Pinpoint the cell where the given text exists, returning its [x, y] midpoint coordinate. 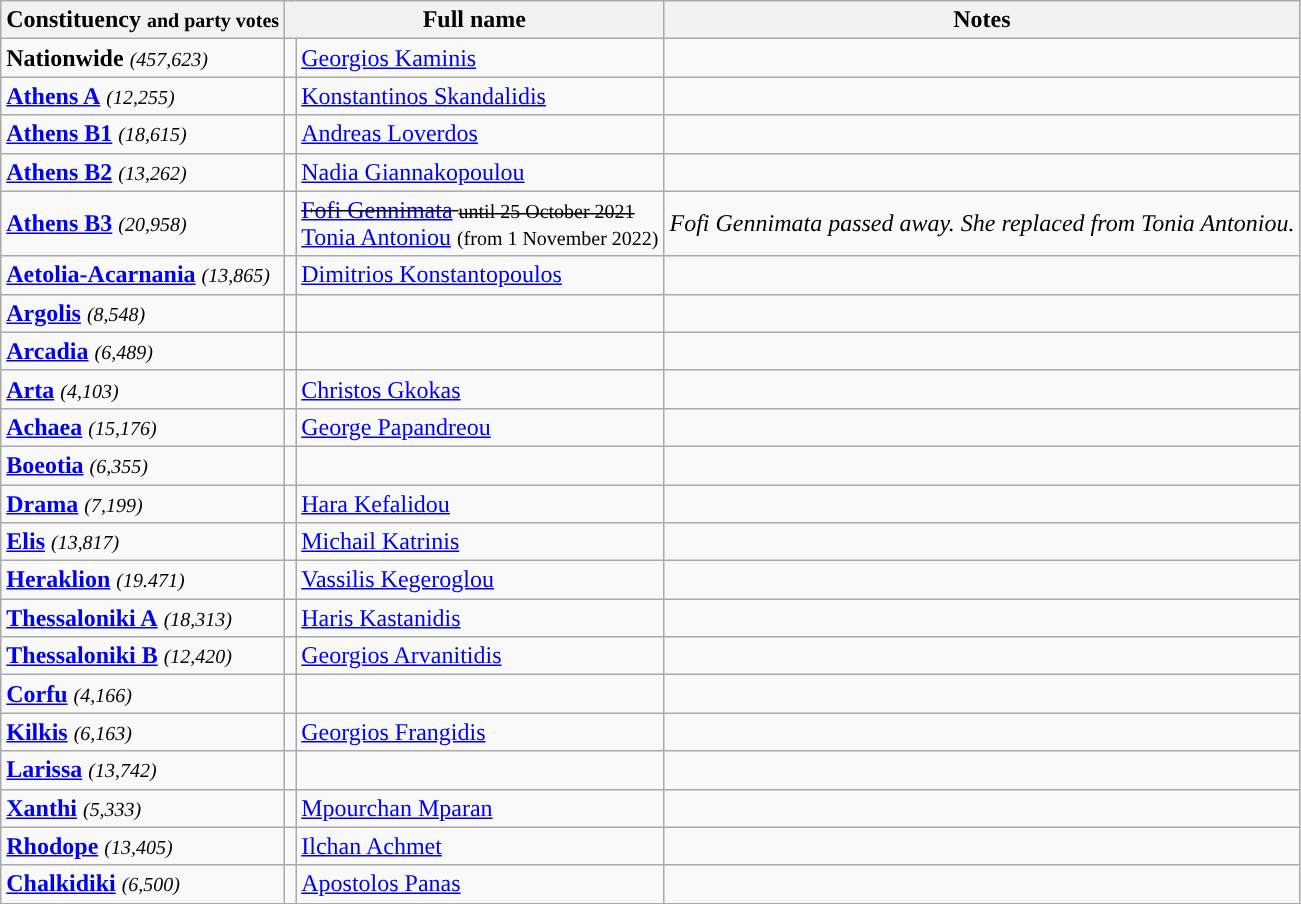
Heraklion (19.471) [143, 580]
Xanthi (5,333) [143, 808]
Athens A (12,255) [143, 96]
Nadia Giannakopoulou [480, 172]
Thessaloniki A (18,313) [143, 618]
Hara Kefalidou [480, 503]
Georgios Kaminis [480, 58]
Arta (4,103) [143, 389]
Andreas Loverdos [480, 134]
Apostolos Panas [480, 884]
Christos Gkokas [480, 389]
Boeotia (6,355) [143, 465]
Dimitrios Konstantopoulos [480, 275]
Fofi Gennimata passed away. She replaced from Tonia Antoniou. [982, 224]
Constituency and party votes [143, 20]
Aetolia-Acarnania (13,865) [143, 275]
Full name [474, 20]
Corfu (4,166) [143, 694]
George Papandreou [480, 427]
Nationwide (457,623) [143, 58]
Athens B3 (20,958) [143, 224]
Fofi Gennimata until 25 October 2021 Tonia Antoniou (from 1 November 2022) [480, 224]
Georgios Arvanitidis [480, 656]
Mpourchan Mparan [480, 808]
Georgios Frangidis [480, 732]
Thessaloniki B (12,420) [143, 656]
Notes [982, 20]
Haris Kastanidis [480, 618]
Drama (7,199) [143, 503]
Arcadia (6,489) [143, 351]
Vassilis Kegeroglou [480, 580]
Larissa (13,742) [143, 770]
Michail Katrinis [480, 542]
Kilkis (6,163) [143, 732]
Achaea (15,176) [143, 427]
Argolis (8,548) [143, 313]
Rhodope (13,405) [143, 846]
Athens B1 (18,615) [143, 134]
Elis (13,817) [143, 542]
Konstantinos Skandalidis [480, 96]
Chalkidiki (6,500) [143, 884]
Ilchan Achmet [480, 846]
Athens B2 (13,262) [143, 172]
